Return (X, Y) of the center of cell containing provided text 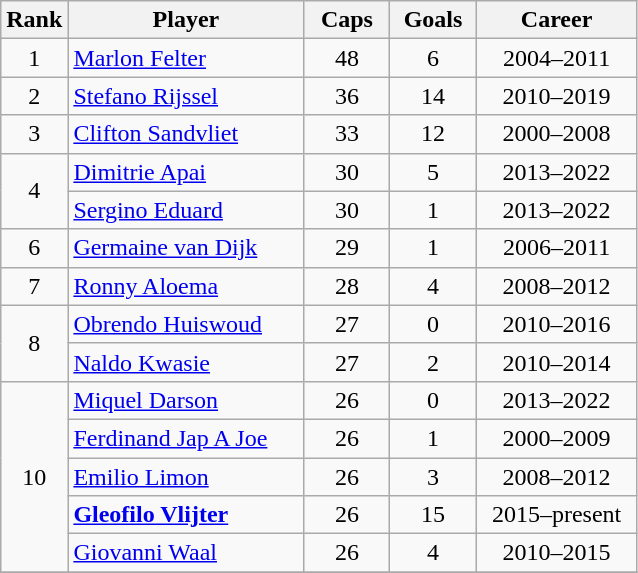
Sergino Eduard (186, 210)
Ferdinand Jap A Joe (186, 438)
2000–2008 (556, 134)
Obrendo Huiswoud (186, 324)
2000–2009 (556, 438)
Germaine van Dijk (186, 248)
Career (556, 20)
2010–2015 (556, 553)
2004–2011 (556, 58)
Player (186, 20)
2010–2016 (556, 324)
2015–present (556, 515)
12 (433, 134)
2010–2019 (556, 96)
Emilio Limon (186, 477)
10 (34, 476)
2010–2014 (556, 362)
2006–2011 (556, 248)
Rank (34, 20)
36 (347, 96)
29 (347, 248)
15 (433, 515)
Ronny Aloema (186, 286)
Miquel Darson (186, 400)
14 (433, 96)
Marlon Felter (186, 58)
Clifton Sandvliet (186, 134)
7 (34, 286)
33 (347, 134)
Caps (347, 20)
28 (347, 286)
8 (34, 343)
Gleofilo Vlijter (186, 515)
Goals (433, 20)
Dimitrie Apai (186, 172)
Naldo Kwasie (186, 362)
Giovanni Waal (186, 553)
Stefano Rijssel (186, 96)
5 (433, 172)
48 (347, 58)
